Pinpoint the cell where the given text exists, returning its (x, y) midpoint coordinate. 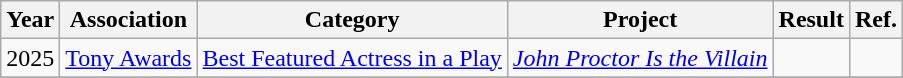
Best Featured Actress in a Play (352, 58)
Ref. (876, 20)
John Proctor Is the Villain (640, 58)
Category (352, 20)
Year (30, 20)
Association (128, 20)
2025 (30, 58)
Tony Awards (128, 58)
Result (811, 20)
Project (640, 20)
